Return (x, y) of the center of cell containing provided text 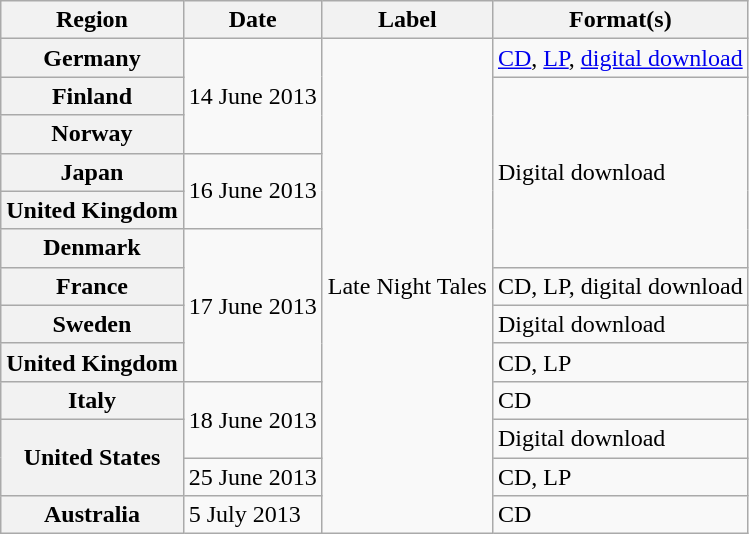
Italy (92, 400)
14 June 2013 (252, 96)
25 June 2013 (252, 477)
16 June 2013 (252, 191)
18 June 2013 (252, 419)
5 July 2013 (252, 515)
Australia (92, 515)
Sweden (92, 324)
Finland (92, 96)
Late Night Tales (407, 286)
Date (252, 20)
Denmark (92, 248)
Japan (92, 172)
Norway (92, 134)
17 June 2013 (252, 305)
United States (92, 457)
France (92, 286)
Germany (92, 58)
Format(s) (620, 20)
Region (92, 20)
Label (407, 20)
